For the text-containing cell, return its midpoint in (X, Y) coordinate format. 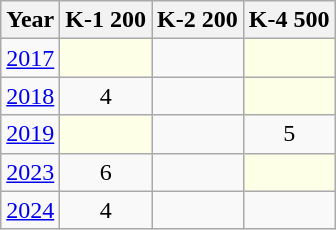
5 (289, 134)
2019 (30, 134)
2023 (30, 172)
6 (106, 172)
Year (30, 20)
2024 (30, 210)
2018 (30, 96)
K-1 200 (106, 20)
2017 (30, 58)
K-4 500 (289, 20)
K-2 200 (198, 20)
